Pinpoint the cell where the given text exists, returning its [X, Y] midpoint coordinate. 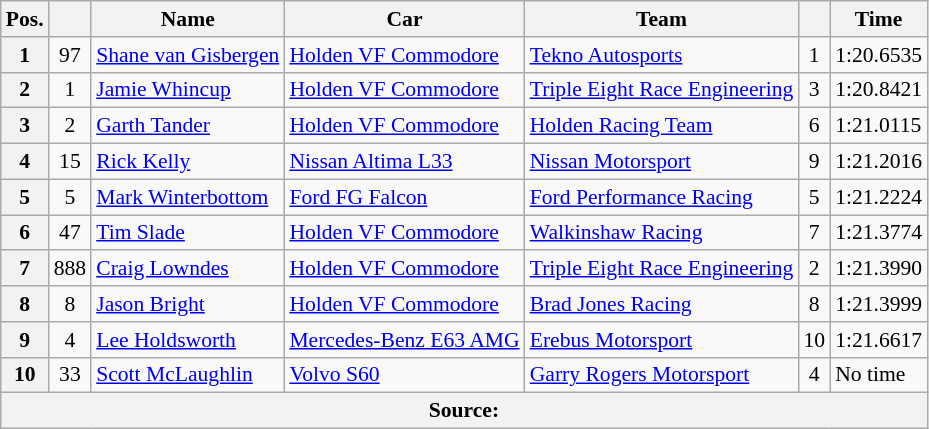
Garth Tander [188, 126]
Tekno Autosports [662, 55]
Time [878, 19]
47 [70, 233]
1:21.6617 [878, 340]
Nissan Motorsport [662, 162]
Pos. [25, 19]
97 [70, 55]
Car [404, 19]
Holden Racing Team [662, 126]
Garry Rogers Motorsport [662, 375]
Walkinshaw Racing [662, 233]
Mark Winterbottom [188, 197]
15 [70, 162]
1:21.3999 [878, 304]
1:20.8421 [878, 90]
Erebus Motorsport [662, 340]
Craig Lowndes [188, 269]
Rick Kelly [188, 162]
Volvo S60 [404, 375]
Tim Slade [188, 233]
Jason Bright [188, 304]
Ford FG Falcon [404, 197]
888 [70, 269]
1:21.0115 [878, 126]
1:21.2224 [878, 197]
1:21.3990 [878, 269]
Mercedes-Benz E63 AMG [404, 340]
1:20.6535 [878, 55]
Ford Performance Racing [662, 197]
Lee Holdsworth [188, 340]
33 [70, 375]
Jamie Whincup [188, 90]
Nissan Altima L33 [404, 162]
Source: [464, 411]
Brad Jones Racing [662, 304]
1:21.2016 [878, 162]
Team [662, 19]
No time [878, 375]
Scott McLaughlin [188, 375]
Name [188, 19]
1:21.3774 [878, 233]
Shane van Gisbergen [188, 55]
